Return the [x, y] coordinate for the center point of the cell that contains the specified text.  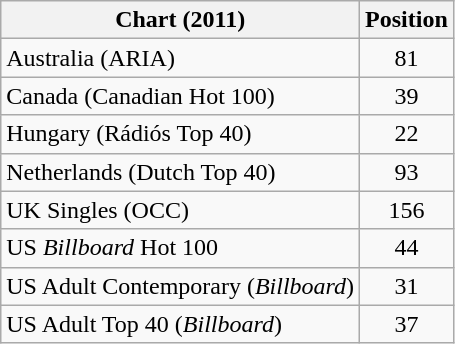
Position [407, 20]
Netherlands (Dutch Top 40) [180, 172]
81 [407, 58]
US Adult Top 40 (Billboard) [180, 324]
22 [407, 134]
US Adult Contemporary (Billboard) [180, 286]
Canada (Canadian Hot 100) [180, 96]
Australia (ARIA) [180, 58]
156 [407, 210]
31 [407, 286]
Hungary (Rádiós Top 40) [180, 134]
93 [407, 172]
44 [407, 248]
US Billboard Hot 100 [180, 248]
UK Singles (OCC) [180, 210]
37 [407, 324]
39 [407, 96]
Chart (2011) [180, 20]
